Find where the given text appears and provide that cell's center as (x, y) coordinate. 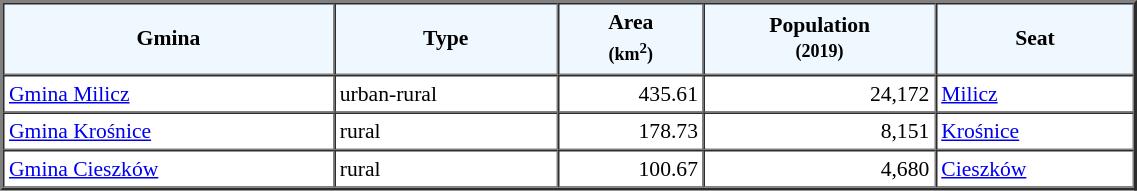
178.73 (631, 131)
Cieszków (1034, 169)
Gmina Cieszków (168, 169)
Milicz (1034, 93)
Seat (1034, 38)
Area(km2) (631, 38)
urban-rural (446, 93)
Gmina Milicz (168, 93)
Population(2019) (820, 38)
4,680 (820, 169)
Type (446, 38)
100.67 (631, 169)
Krośnice (1034, 131)
Gmina (168, 38)
Gmina Krośnice (168, 131)
435.61 (631, 93)
24,172 (820, 93)
8,151 (820, 131)
